For the text-containing cell, return its midpoint in (X, Y) coordinate format. 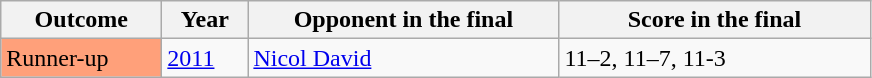
Opponent in the final (404, 20)
2011 (205, 58)
Nicol David (404, 58)
11–2, 11–7, 11-3 (714, 58)
Runner-up (82, 58)
Year (205, 20)
Score in the final (714, 20)
Outcome (82, 20)
